Locate the cell with the specified text and output its (X, Y) center coordinate. 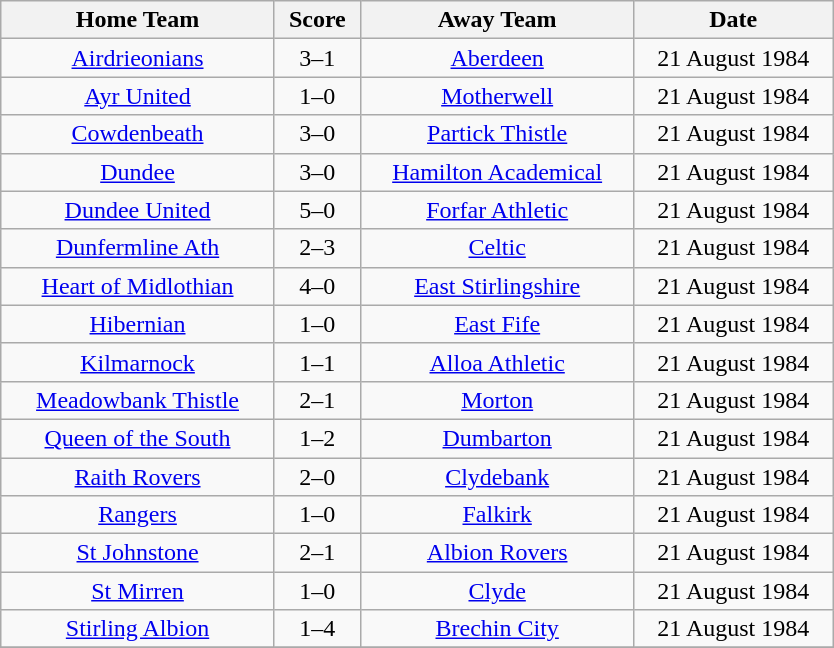
East Fife (497, 324)
Aberdeen (497, 58)
St Johnstone (138, 553)
1–1 (317, 362)
Dundee (138, 172)
Forfar Athletic (497, 210)
Hibernian (138, 324)
St Mirren (138, 591)
Falkirk (497, 515)
Partick Thistle (497, 134)
Date (734, 20)
Meadowbank Thistle (138, 400)
3–1 (317, 58)
Home Team (138, 20)
Stirling Albion (138, 629)
Dundee United (138, 210)
Score (317, 20)
Raith Rovers (138, 477)
Cowdenbeath (138, 134)
Celtic (497, 248)
Hamilton Academical (497, 172)
Motherwell (497, 96)
Brechin City (497, 629)
Airdrieonians (138, 58)
Rangers (138, 515)
1–4 (317, 629)
2–0 (317, 477)
5–0 (317, 210)
1–2 (317, 438)
East Stirlingshire (497, 286)
Away Team (497, 20)
Dunfermline Ath (138, 248)
Heart of Midlothian (138, 286)
Queen of the South (138, 438)
4–0 (317, 286)
Ayr United (138, 96)
Kilmarnock (138, 362)
2–3 (317, 248)
Clydebank (497, 477)
Alloa Athletic (497, 362)
Dumbarton (497, 438)
Albion Rovers (497, 553)
Clyde (497, 591)
Morton (497, 400)
